Detect which cell encompasses the target text, then output its (X, Y) center coordinate. 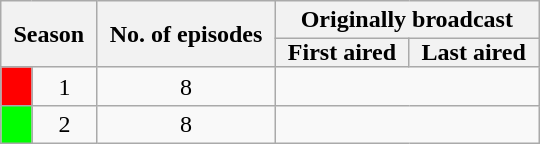
First aired (342, 53)
No. of episodes (186, 34)
Last aired (474, 53)
Originally broadcast (406, 20)
Season (49, 34)
2 (64, 124)
1 (64, 86)
